Capture the cell that displays the provided text and extract its (x, y) central coordinate. 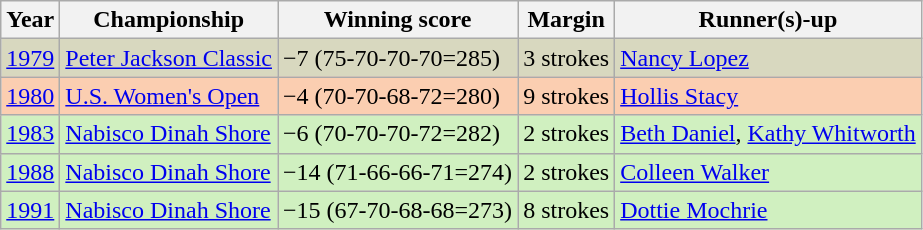
Margin (566, 20)
Peter Jackson Classic (169, 58)
Hollis Stacy (768, 96)
U.S. Women's Open (169, 96)
−6 (70-70-70-72=282) (398, 134)
Colleen Walker (768, 172)
−14 (71-66-66-71=274) (398, 172)
3 strokes (566, 58)
1979 (30, 58)
−7 (75-70-70-70=285) (398, 58)
Year (30, 20)
Championship (169, 20)
9 strokes (566, 96)
1988 (30, 172)
1980 (30, 96)
−4 (70-70-68-72=280) (398, 96)
1983 (30, 134)
8 strokes (566, 210)
Nancy Lopez (768, 58)
1991 (30, 210)
Dottie Mochrie (768, 210)
Beth Daniel, Kathy Whitworth (768, 134)
Runner(s)-up (768, 20)
−15 (67-70-68-68=273) (398, 210)
Winning score (398, 20)
